Return (X, Y) of the center of cell containing provided text 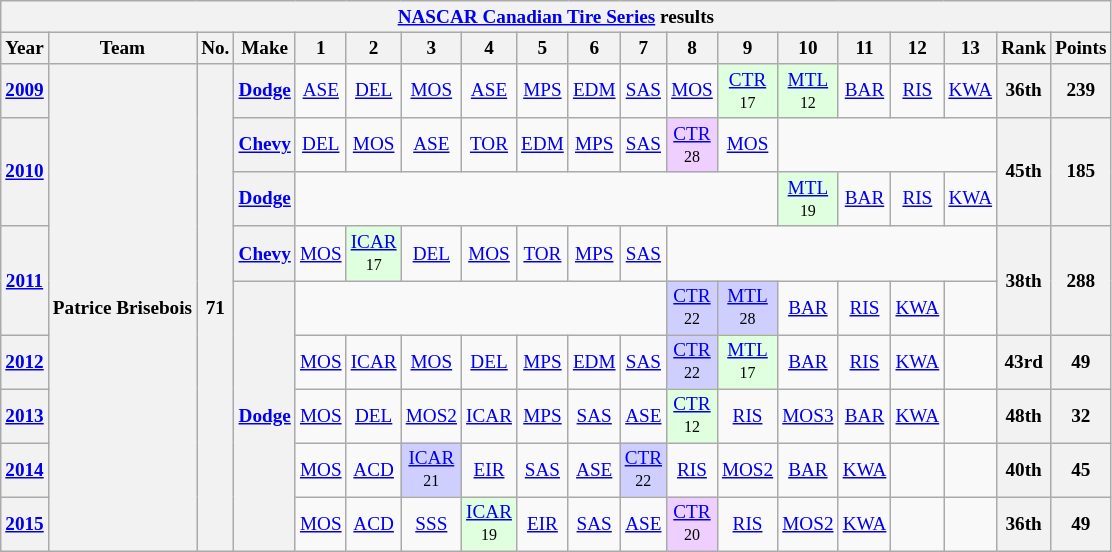
45th (1024, 172)
7 (643, 48)
288 (1081, 280)
13 (970, 48)
9 (747, 48)
1 (320, 48)
239 (1081, 91)
MTL12 (808, 91)
43rd (1024, 362)
ICAR19 (490, 524)
2011 (25, 280)
MTL19 (808, 199)
71 (216, 308)
CTR28 (692, 145)
10 (808, 48)
32 (1081, 416)
11 (864, 48)
Patrice Brisebois (122, 308)
Points (1081, 48)
5 (543, 48)
12 (918, 48)
MOS3 (808, 416)
CTR12 (692, 416)
Year (25, 48)
2014 (25, 470)
8 (692, 48)
MTL17 (747, 362)
2015 (25, 524)
4 (490, 48)
Team (122, 48)
CTR20 (692, 524)
Rank (1024, 48)
2009 (25, 91)
3 (431, 48)
6 (594, 48)
MTL28 (747, 307)
45 (1081, 470)
ICAR17 (374, 253)
2013 (25, 416)
2010 (25, 172)
185 (1081, 172)
48th (1024, 416)
No. (216, 48)
40th (1024, 470)
38th (1024, 280)
NASCAR Canadian Tire Series results (556, 17)
Make (264, 48)
2 (374, 48)
ICAR21 (431, 470)
SSS (431, 524)
2012 (25, 362)
CTR17 (747, 91)
